Capture the cell that displays the provided text and extract its (x, y) central coordinate. 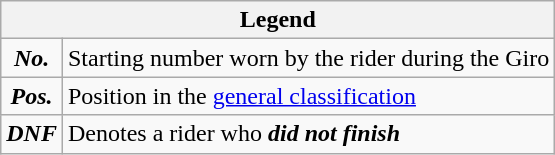
Denotes a rider who did not finish (308, 134)
Position in the general classification (308, 96)
DNF (32, 134)
Pos. (32, 96)
No. (32, 58)
Legend (278, 20)
Starting number worn by the rider during the Giro (308, 58)
